Pinpoint the cell where the given text exists, returning its [x, y] midpoint coordinate. 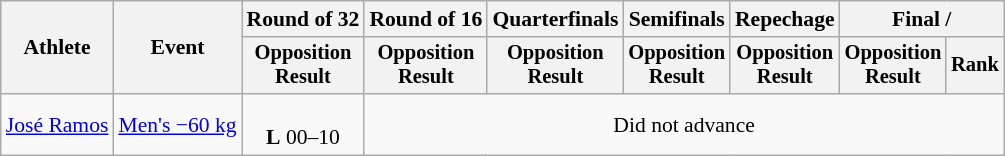
Men's −60 kg [177, 124]
L 00–10 [304, 124]
Event [177, 48]
Semifinals [676, 19]
Did not advance [684, 124]
Round of 16 [426, 19]
Final / [922, 19]
Quarterfinals [555, 19]
Rank [975, 66]
José Ramos [58, 124]
Athlete [58, 48]
Repechage [785, 19]
Round of 32 [304, 19]
